Extract the (X, Y) coordinate from the center of the cell holding the provided text.  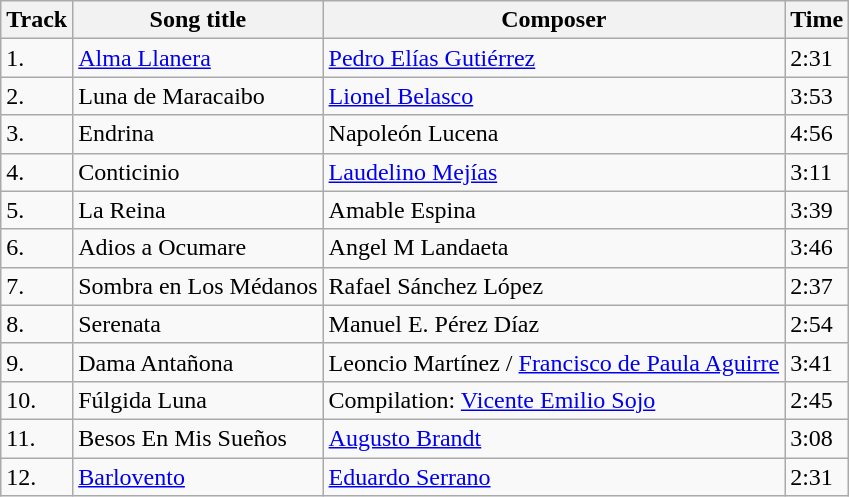
Serenata (198, 324)
Barlovento (198, 477)
9. (37, 362)
Track (37, 20)
Angel M Landaeta (554, 248)
3:08 (817, 438)
Manuel E. Pérez Díaz (554, 324)
3:41 (817, 362)
Amable Espina (554, 210)
Lionel Belasco (554, 96)
Sombra en Los Médanos (198, 286)
7. (37, 286)
Pedro Elías Gutiérrez (554, 58)
Dama Antañona (198, 362)
4. (37, 172)
Fúlgida Luna (198, 400)
Augusto Brandt (554, 438)
Laudelino Mejías (554, 172)
2:45 (817, 400)
3:39 (817, 210)
1. (37, 58)
Compilation: Vicente Emilio Sojo (554, 400)
Alma Llanera (198, 58)
6. (37, 248)
Luna de Maracaibo (198, 96)
Eduardo Serrano (554, 477)
2. (37, 96)
Leoncio Martínez / Francisco de Paula Aguirre (554, 362)
Conticinio (198, 172)
5. (37, 210)
La Reina (198, 210)
8. (37, 324)
10. (37, 400)
2:37 (817, 286)
Endrina (198, 134)
3:46 (817, 248)
Rafael Sánchez López (554, 286)
3. (37, 134)
Composer (554, 20)
Besos En Mis Sueños (198, 438)
Time (817, 20)
3:11 (817, 172)
3:53 (817, 96)
4:56 (817, 134)
12. (37, 477)
Napoleón Lucena (554, 134)
Song title (198, 20)
11. (37, 438)
2:54 (817, 324)
Adios a Ocumare (198, 248)
